Determine the [x, y] coordinate at the center of the cell enclosing the given text.  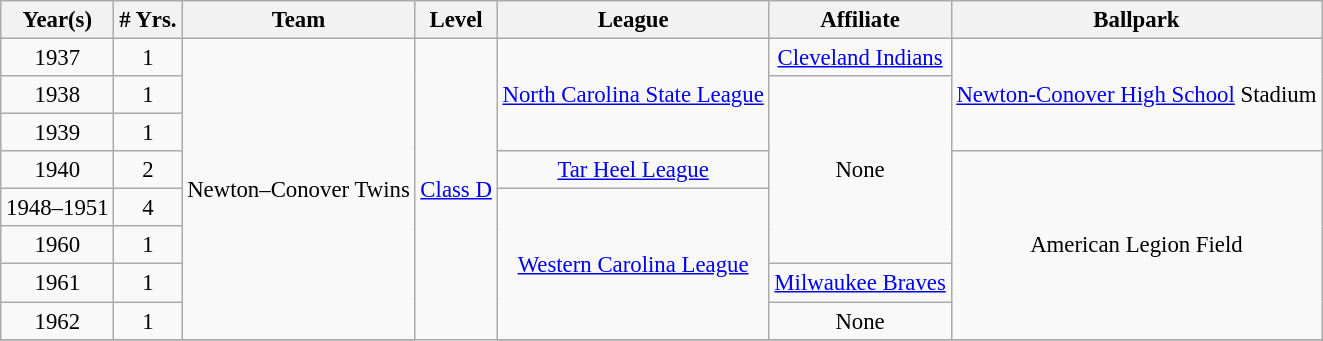
1961 [58, 283]
1937 [58, 58]
1962 [58, 321]
Tar Heel League [633, 170]
Cleveland Indians [860, 58]
1948–1951 [58, 208]
2 [148, 170]
Newton-Conover High School Stadium [1136, 96]
Year(s) [58, 20]
League [633, 20]
Milwaukee Braves [860, 283]
1939 [58, 133]
Team [298, 20]
Western Carolina League [633, 264]
1938 [58, 95]
Ballpark [1136, 20]
1960 [58, 245]
Class D [456, 190]
# Yrs. [148, 20]
1940 [58, 170]
Affiliate [860, 20]
4 [148, 208]
Newton–Conover Twins [298, 190]
North Carolina State League [633, 96]
American Legion Field [1136, 245]
Level [456, 20]
